Provide the (X, Y) coordinate of the cell's center where the given text is located.  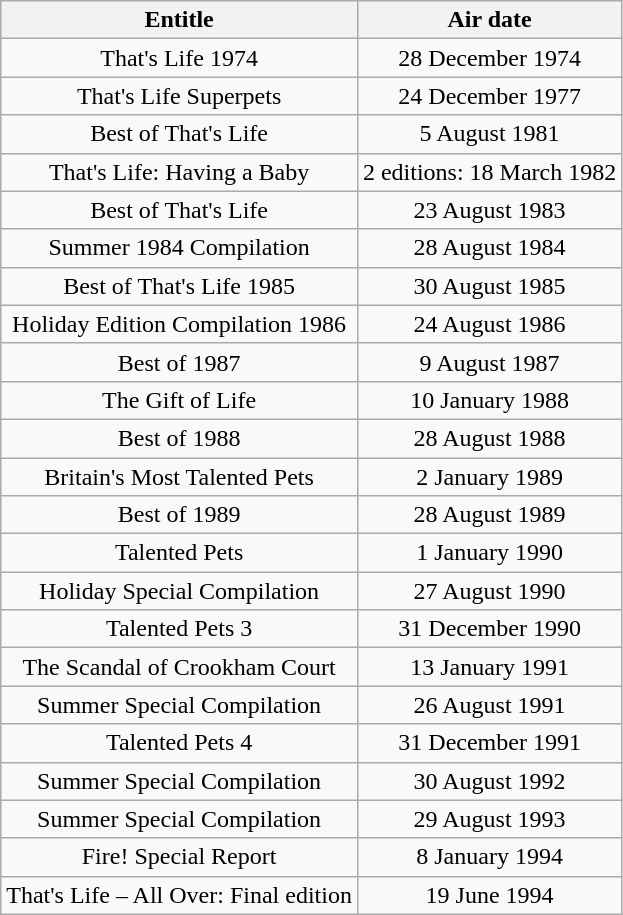
Best of 1988 (180, 438)
24 December 1977 (489, 96)
The Scandal of Crookham Court (180, 667)
Britain's Most Talented Pets (180, 477)
That's Life 1974 (180, 58)
Holiday Edition Compilation 1986 (180, 324)
24 August 1986 (489, 324)
23 August 1983 (489, 210)
That's Life: Having a Baby (180, 172)
Air date (489, 20)
10 January 1988 (489, 400)
30 August 1985 (489, 286)
28 August 1984 (489, 248)
28 August 1988 (489, 438)
The Gift of Life (180, 400)
29 August 1993 (489, 819)
Fire! Special Report (180, 857)
19 June 1994 (489, 895)
Talented Pets (180, 553)
2 editions: 18 March 1982 (489, 172)
Talented Pets 3 (180, 629)
26 August 1991 (489, 705)
2 January 1989 (489, 477)
Entitle (180, 20)
That's Life – All Over: Final edition (180, 895)
30 August 1992 (489, 781)
1 January 1990 (489, 553)
Holiday Special Compilation (180, 591)
Best of 1987 (180, 362)
31 December 1991 (489, 743)
31 December 1990 (489, 629)
Best of 1989 (180, 515)
8 January 1994 (489, 857)
Summer 1984 Compilation (180, 248)
27 August 1990 (489, 591)
13 January 1991 (489, 667)
5 August 1981 (489, 134)
That's Life Superpets (180, 96)
Talented Pets 4 (180, 743)
28 December 1974 (489, 58)
9 August 1987 (489, 362)
Best of That's Life 1985 (180, 286)
28 August 1989 (489, 515)
